Extract the [X, Y] coordinate from the center of the cell holding the provided text.  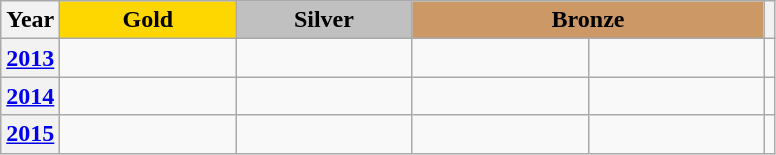
2013 [30, 58]
Bronze [588, 20]
2014 [30, 96]
2015 [30, 134]
Gold [148, 20]
Silver [324, 20]
Year [30, 20]
